Pinpoint the cell where the given text exists, returning its [X, Y] midpoint coordinate. 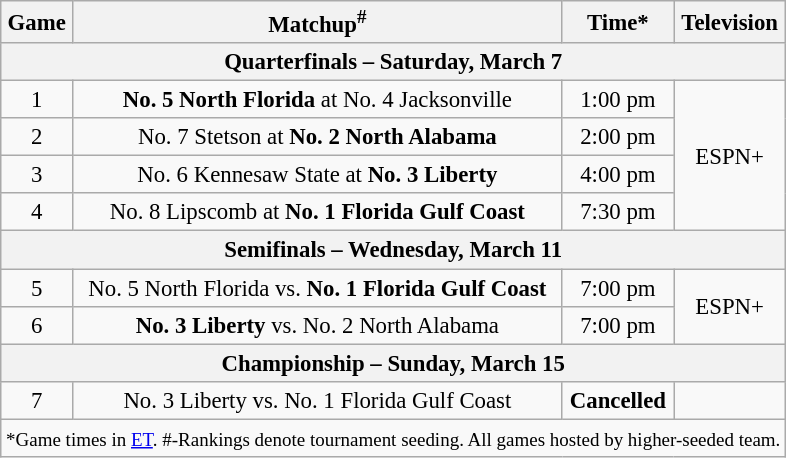
Matchup# [318, 22]
Championship – Sunday, March 15 [394, 363]
1:00 pm [618, 100]
3 [37, 175]
4:00 pm [618, 175]
4 [37, 213]
Time* [618, 22]
No. 3 Liberty vs. No. 1 Florida Gulf Coast [318, 400]
No. 3 Liberty vs. No. 2 North Alabama [318, 325]
Cancelled [618, 400]
*Game times in ET. #-Rankings denote tournament seeding. All games hosted by higher-seeded team. [394, 438]
2:00 pm [618, 137]
No. 5 North Florida vs. No. 1 Florida Gulf Coast [318, 288]
Game [37, 22]
Television [730, 22]
1 [37, 100]
No. 7 Stetson at No. 2 North Alabama [318, 137]
5 [37, 288]
Semifinals – Wednesday, March 11 [394, 250]
2 [37, 137]
No. 8 Lipscomb at No. 1 Florida Gulf Coast [318, 213]
Quarterfinals – Saturday, March 7 [394, 62]
No. 6 Kennesaw State at No. 3 Liberty [318, 175]
7:30 pm [618, 213]
7 [37, 400]
No. 5 North Florida at No. 4 Jacksonville [318, 100]
6 [37, 325]
